From the cell containing the given text, extract its center point as (x, y) coordinate. 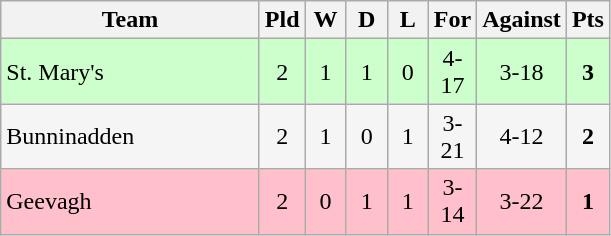
Pld (282, 20)
Geevagh (130, 202)
3 (588, 72)
For (452, 20)
3-21 (452, 136)
Team (130, 20)
D (366, 20)
W (326, 20)
4-17 (452, 72)
3-14 (452, 202)
Against (522, 20)
Pts (588, 20)
4-12 (522, 136)
Bunninadden (130, 136)
L (408, 20)
3-18 (522, 72)
3-22 (522, 202)
St. Mary's (130, 72)
